Identify which cell holds the provided text, then report its [X, Y] central coordinate. 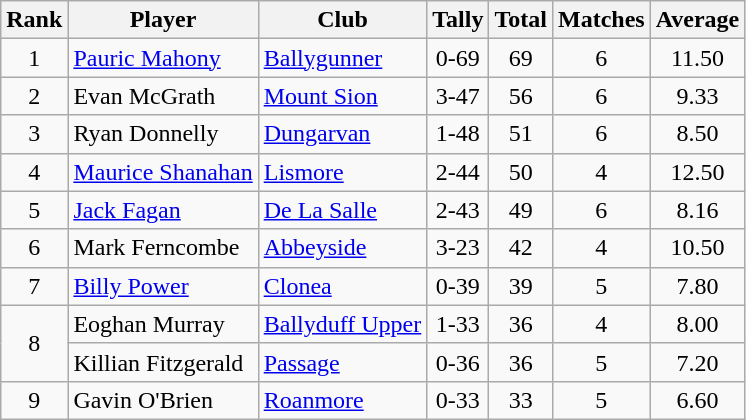
8.16 [698, 210]
Tally [458, 20]
Billy Power [163, 286]
56 [521, 96]
1-48 [458, 134]
Gavin O'Brien [163, 400]
Rank [34, 20]
Matches [602, 20]
9.33 [698, 96]
7.20 [698, 362]
11.50 [698, 58]
Pauric Mahony [163, 58]
49 [521, 210]
Mount Sion [342, 96]
6.60 [698, 400]
2 [34, 96]
Jack Fagan [163, 210]
Mark Ferncombe [163, 248]
Killian Fitzgerald [163, 362]
3-23 [458, 248]
Total [521, 20]
42 [521, 248]
Passage [342, 362]
Abbeyside [342, 248]
12.50 [698, 172]
Evan McGrath [163, 96]
3 [34, 134]
Clonea [342, 286]
Player [163, 20]
Dungarvan [342, 134]
33 [521, 400]
Average [698, 20]
0-36 [458, 362]
10.50 [698, 248]
De La Salle [342, 210]
Ryan Donnelly [163, 134]
51 [521, 134]
Roanmore [342, 400]
39 [521, 286]
7.80 [698, 286]
8.00 [698, 324]
Club [342, 20]
2-44 [458, 172]
2-43 [458, 210]
Lismore [342, 172]
8.50 [698, 134]
1 [34, 58]
Eoghan Murray [163, 324]
1-33 [458, 324]
3-47 [458, 96]
Maurice Shanahan [163, 172]
8 [34, 343]
7 [34, 286]
Ballyduff Upper [342, 324]
0-69 [458, 58]
69 [521, 58]
Ballygunner [342, 58]
50 [521, 172]
0-33 [458, 400]
0-39 [458, 286]
9 [34, 400]
